Return (x, y) of the center of cell containing provided text 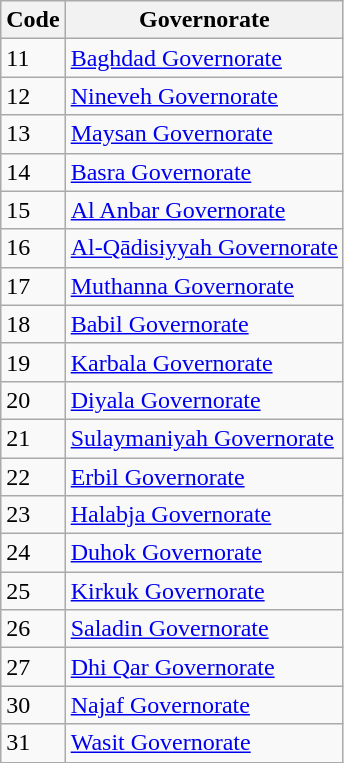
24 (33, 553)
Duhok Governorate (204, 553)
Nineveh Governorate (204, 96)
Najaf Governorate (204, 705)
19 (33, 362)
26 (33, 629)
Muthanna Governorate (204, 286)
Wasit Governorate (204, 743)
30 (33, 705)
Karbala Governorate (204, 362)
14 (33, 172)
Code (33, 20)
Basra Governorate (204, 172)
23 (33, 515)
Dhi Qar Governorate (204, 667)
Al-Qādisiyyah Governorate (204, 248)
21 (33, 438)
27 (33, 667)
Kirkuk Governorate (204, 591)
13 (33, 134)
20 (33, 400)
25 (33, 591)
18 (33, 324)
31 (33, 743)
Babil Governorate (204, 324)
Al Anbar Governorate (204, 210)
12 (33, 96)
Maysan Governorate (204, 134)
Governorate (204, 20)
Halabja Governorate (204, 515)
11 (33, 58)
22 (33, 477)
Diyala Governorate (204, 400)
Saladin Governorate (204, 629)
15 (33, 210)
16 (33, 248)
Baghdad Governorate (204, 58)
Erbil Governorate (204, 477)
Sulaymaniyah Governorate (204, 438)
17 (33, 286)
